Return (x, y) of the center of cell containing provided text 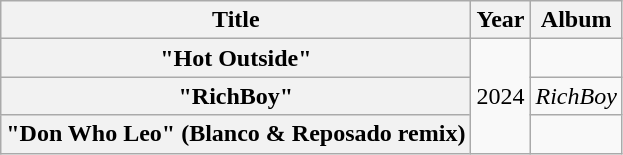
Title (236, 20)
2024 (500, 96)
Album (576, 20)
"Hot Outside" (236, 58)
"RichBoy" (236, 96)
"Don Who Leo" (Blanco & Reposado remix) (236, 134)
RichBoy (576, 96)
Year (500, 20)
